Return the (X, Y) coordinate for the center point of the cell that contains the specified text.  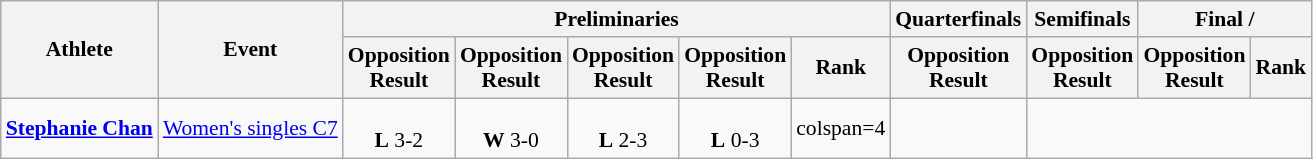
L 0-3 (735, 128)
Preliminaries (616, 19)
Final / (1224, 19)
Quarterfinals (958, 19)
Women's singles C7 (250, 128)
Athlete (80, 50)
Stephanie Chan (80, 128)
colspan=4 (840, 128)
L 3-2 (399, 128)
Event (250, 50)
W 3-0 (511, 128)
Semifinals (1082, 19)
L 2-3 (623, 128)
